From the cell containing the given text, extract its center point as (x, y) coordinate. 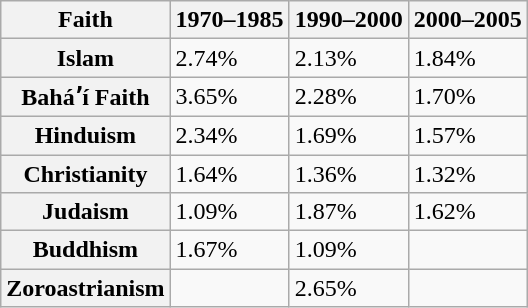
Christianity (86, 173)
2.13% (348, 58)
1990–2000 (348, 20)
2.74% (230, 58)
Hinduism (86, 135)
1.87% (348, 212)
1.64% (230, 173)
3.65% (230, 97)
Baháʼí Faith (86, 97)
1.67% (230, 250)
Judaism (86, 212)
Zoroastrianism (86, 288)
1.62% (468, 212)
1.69% (348, 135)
1.57% (468, 135)
Faith (86, 20)
1.36% (348, 173)
2000–2005 (468, 20)
1.84% (468, 58)
1.70% (468, 97)
1970–1985 (230, 20)
2.28% (348, 97)
1.32% (468, 173)
Buddhism (86, 250)
2.65% (348, 288)
Islam (86, 58)
2.34% (230, 135)
